Provide the (x, y) coordinate of the cell's center where the given text is located.  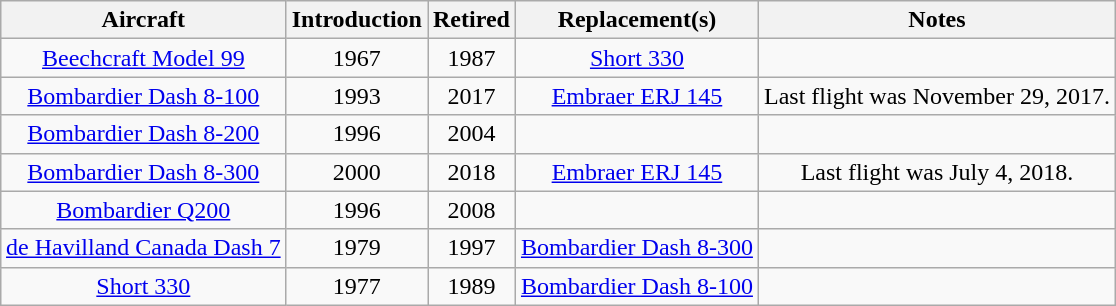
Retired (472, 20)
1993 (356, 96)
Beechcraft Model 99 (144, 58)
2017 (472, 96)
Introduction (356, 20)
2008 (472, 210)
Bombardier Dash 8-200 (144, 134)
1977 (356, 286)
2018 (472, 172)
Notes (936, 20)
1997 (472, 248)
2004 (472, 134)
Last flight was July 4, 2018. (936, 172)
1987 (472, 58)
Last flight was November 29, 2017. (936, 96)
2000 (356, 172)
Replacement(s) (636, 20)
de Havilland Canada Dash 7 (144, 248)
1967 (356, 58)
1989 (472, 286)
Aircraft (144, 20)
1979 (356, 248)
Bombardier Q200 (144, 210)
